Identify which cell holds the provided text, then report its (X, Y) central coordinate. 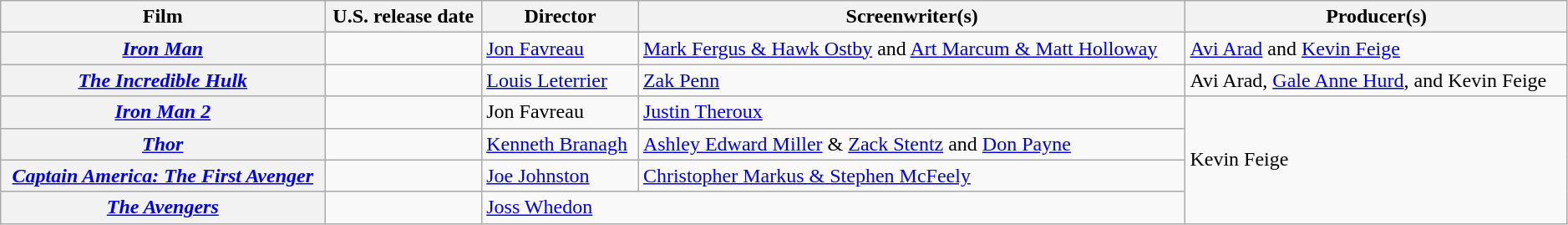
Joss Whedon (834, 207)
Film (163, 17)
Director (561, 17)
U.S. release date (403, 17)
Joe Johnston (561, 176)
Kevin Feige (1377, 160)
Justin Theroux (911, 112)
Thor (163, 144)
Avi Arad and Kevin Feige (1377, 49)
The Incredible Hulk (163, 80)
Avi Arad, Gale Anne Hurd, and Kevin Feige (1377, 80)
Ashley Edward Miller & Zack Stentz and Don Payne (911, 144)
Screenwriter(s) (911, 17)
Christopher Markus & Stephen McFeely (911, 176)
The Avengers (163, 207)
Kenneth Branagh (561, 144)
Producer(s) (1377, 17)
Zak Penn (911, 80)
Mark Fergus & Hawk Ostby and Art Marcum & Matt Holloway (911, 49)
Captain America: The First Avenger (163, 176)
Iron Man (163, 49)
Iron Man 2 (163, 112)
Louis Leterrier (561, 80)
